Output the [X, Y] coordinate of the center of the cell containing the given text.  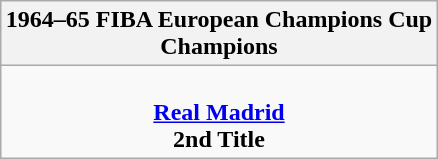
Real Madrid 2nd Title [218, 112]
1964–65 FIBA European Champions CupChampions [218, 34]
